Determine the [x, y] coordinate at the center of the cell enclosing the given text.  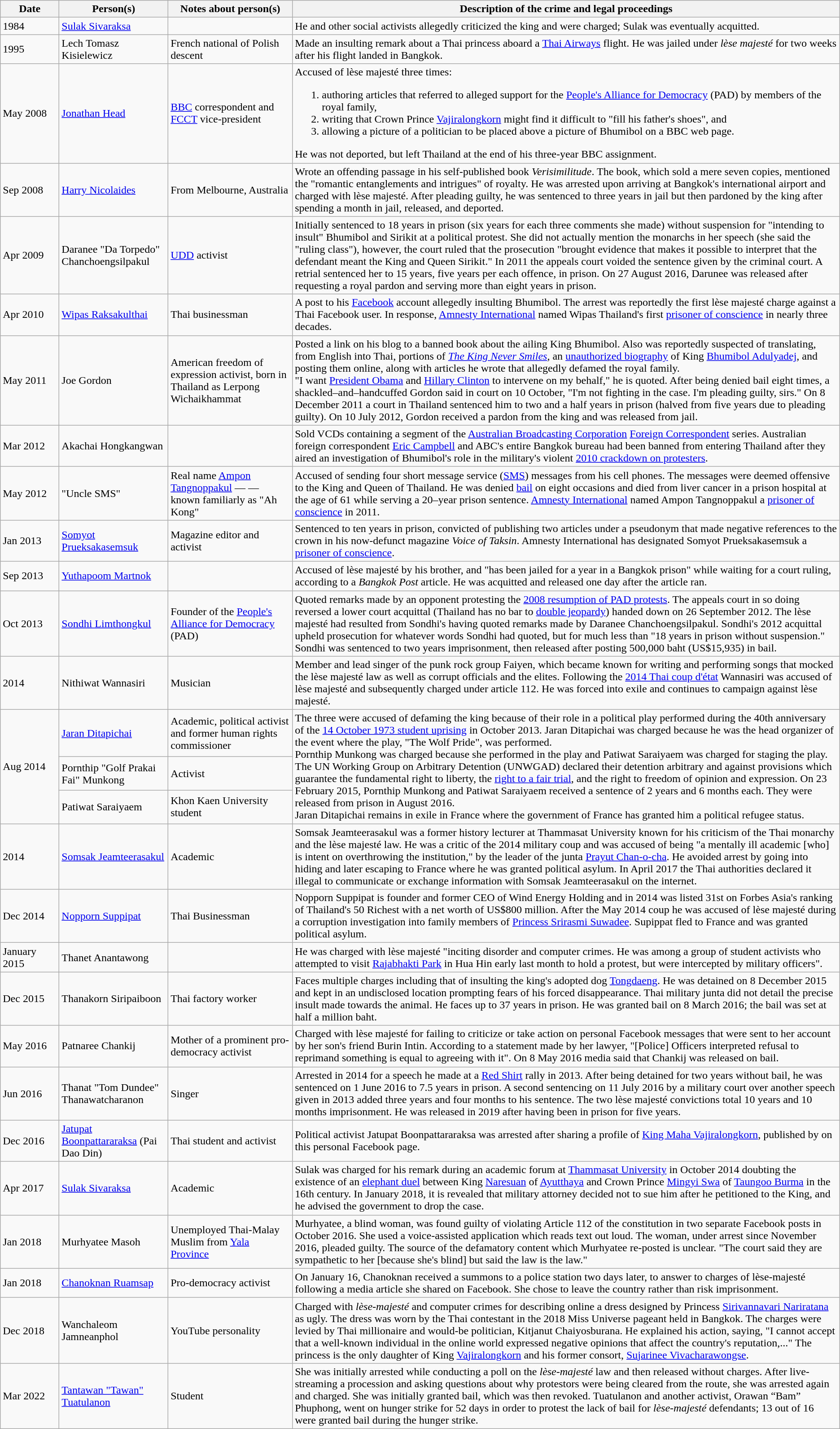
He and other social activists allegedly criticized the king and were charged; Sulak was eventually acquitted. [566, 26]
Dec 2018 [30, 1330]
Apr 2017 [30, 1188]
Dec 2014 [30, 916]
Academic, political activist and former human rights commissioner [231, 734]
Apr 2009 [30, 255]
Unemployed Thai-Malay Muslim from Yala Province [231, 1242]
Aug 2014 [30, 767]
Singer [231, 1094]
Person(s) [114, 9]
Description of the crime and legal proceedings [566, 9]
Thanat "Tom Dundee" Thanawatcharanon [114, 1094]
Mother of a prominent pro-democracy activist [231, 1046]
Dec 2015 [30, 998]
Jaran Ditapichai [114, 734]
Patiwat Saraiyaem [114, 807]
Apr 2010 [30, 315]
Thai Businessman [231, 916]
American freedom of expression activist, born in Thailand as Lerpong Wichaikhammat [231, 380]
Harry Nicolaides [114, 189]
Thai factory worker [231, 998]
Founder of the People's Alliance for Democracy (PAD) [231, 624]
Chanoknan Ruamsap [114, 1283]
Daranee "Da Torpedo" Chanchoengsilpakul [114, 255]
Murhyatee Masoh [114, 1242]
Mar 2012 [30, 446]
Wanchaleom Jamneanphol [114, 1330]
Sep 2013 [30, 576]
Student [231, 1396]
Mar 2022 [30, 1396]
Wipas Raksakulthai [114, 315]
Somyot Prueksakasemsuk [114, 541]
Yuthapoom Martnok [114, 576]
Sep 2008 [30, 189]
From Melbourne, Australia [231, 189]
May 2012 [30, 493]
BBC correspondent and FCCT vice-president [231, 113]
"Uncle SMS" [114, 493]
Thanet Anantawong [114, 957]
YouTube personality [231, 1330]
Tantawan "Tawan" Tuatulanon [114, 1396]
Khon Kaen University student [231, 807]
UDD activist [231, 255]
Date [30, 9]
Jonathan Head [114, 113]
May 2008 [30, 113]
Jan 2013 [30, 541]
Lech Tomasz Kisielewicz [114, 49]
Pro-democracy activist [231, 1283]
Activist [231, 774]
Thanakorn Siripaiboon [114, 998]
Magazine editor and activist [231, 541]
Pornthip "Golf Prakai Fai" Munkong [114, 774]
Sondhi Limthongkul [114, 624]
Patnaree Chankij [114, 1046]
Thai student and activist [231, 1141]
1984 [30, 26]
Oct 2013 [30, 624]
Joe Gordon [114, 380]
January 2015 [30, 957]
May 2016 [30, 1046]
French national of Polish descent [231, 49]
1995 [30, 49]
Nopporn Suppipat [114, 916]
Akachai Hongkangwan [114, 446]
Jatupat Boonpattararaksa (Pai Dao Din) [114, 1141]
Musician [231, 683]
Dec 2016 [30, 1141]
Jun 2016 [30, 1094]
May 2011 [30, 380]
Nithiwat Wannasiri [114, 683]
Real name Ampon Tangnoppakul — — known familiarly as "Ah Kong" [231, 493]
Notes about person(s) [231, 9]
Thai businessman [231, 315]
Somsak Jeamteerasakul [114, 857]
